Search for the cell housing the specified text and yield its [x, y] center coordinate. 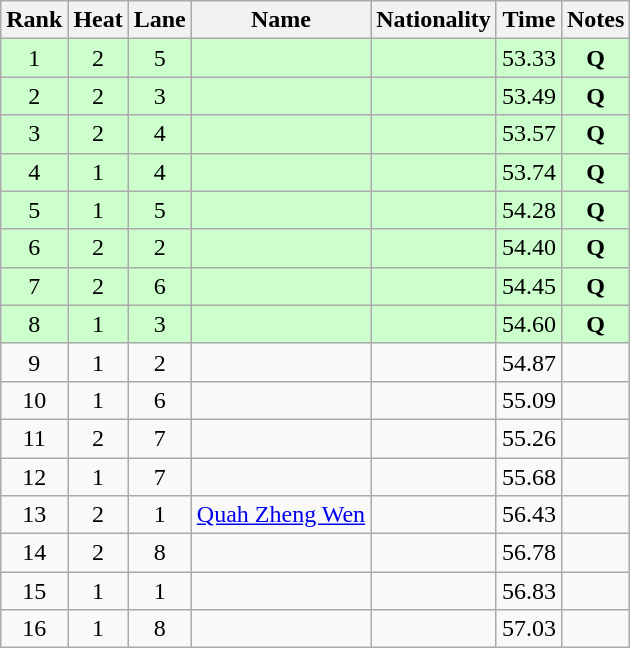
Quah Zheng Wen [280, 515]
56.78 [528, 553]
15 [34, 591]
54.45 [528, 286]
54.87 [528, 362]
Nationality [434, 20]
55.26 [528, 438]
16 [34, 629]
11 [34, 438]
53.49 [528, 96]
Notes [595, 20]
56.43 [528, 515]
54.28 [528, 210]
53.33 [528, 58]
56.83 [528, 591]
Lane [160, 20]
54.40 [528, 248]
57.03 [528, 629]
53.74 [528, 172]
Time [528, 20]
53.57 [528, 134]
55.09 [528, 400]
10 [34, 400]
9 [34, 362]
Rank [34, 20]
54.60 [528, 324]
Name [280, 20]
12 [34, 477]
55.68 [528, 477]
14 [34, 553]
Heat [98, 20]
13 [34, 515]
